Find where the given text appears and provide that cell's center as (x, y) coordinate. 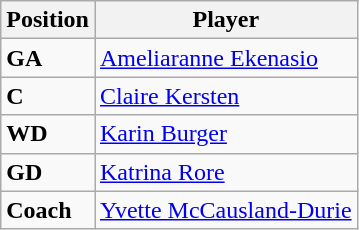
Ameliaranne Ekenasio (226, 58)
Player (226, 20)
Claire Kersten (226, 96)
WD (48, 134)
GD (48, 172)
Position (48, 20)
Yvette McCausland-Durie (226, 210)
GA (48, 58)
Karin Burger (226, 134)
Katrina Rore (226, 172)
C (48, 96)
Coach (48, 210)
